Provide the [x, y] coordinate of the cell's center where the given text is located.  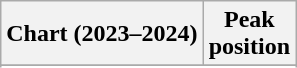
Peakposition [249, 34]
Chart (2023–2024) [102, 34]
